Capture the cell that displays the provided text and extract its [X, Y] central coordinate. 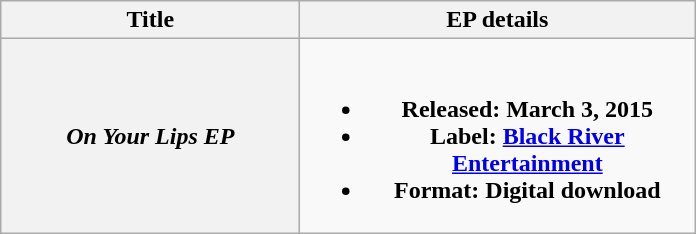
EP details [498, 20]
Released: March 3, 2015Label: Black River EntertainmentFormat: Digital download [498, 136]
On Your Lips EP [150, 136]
Title [150, 20]
